Detect which cell encompasses the target text, then output its (x, y) center coordinate. 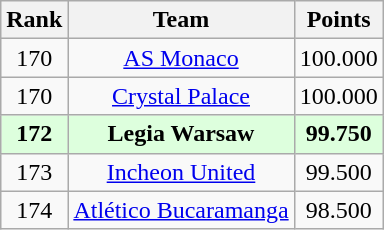
Points (338, 20)
99.500 (338, 172)
Legia Warsaw (181, 134)
Team (181, 20)
Incheon United (181, 172)
174 (34, 210)
Atlético Bucaramanga (181, 210)
98.500 (338, 210)
172 (34, 134)
99.750 (338, 134)
Crystal Palace (181, 96)
173 (34, 172)
Rank (34, 20)
AS Monaco (181, 58)
